Identify which cell holds the provided text, then report its (X, Y) central coordinate. 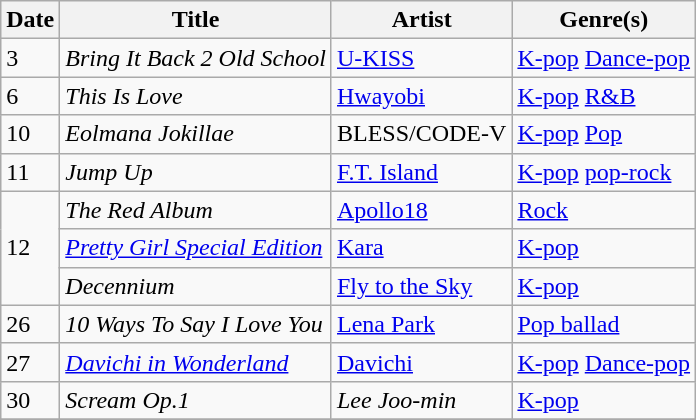
Lee Joo-min (421, 400)
Pretty Girl Special Edition (196, 248)
Apollo18 (421, 210)
Decennium (196, 286)
11 (30, 172)
3 (30, 58)
Kara (421, 248)
F.T. Island (421, 172)
10 (30, 134)
K-pop R&B (604, 96)
10 Ways To Say I Love You (196, 324)
Rock (604, 210)
Pop ballad (604, 324)
This Is Love (196, 96)
Hwayobi (421, 96)
Jump Up (196, 172)
Lena Park (421, 324)
6 (30, 96)
Title (196, 20)
12 (30, 248)
Eolmana Jokillae (196, 134)
27 (30, 362)
Genre(s) (604, 20)
26 (30, 324)
K-pop Pop (604, 134)
Artist (421, 20)
K-pop pop-rock (604, 172)
Fly to the Sky (421, 286)
Scream Op.1 (196, 400)
30 (30, 400)
Davichi in Wonderland (196, 362)
Davichi (421, 362)
BLESS/CODE-V (421, 134)
U-KISS (421, 58)
The Red Album (196, 210)
Bring It Back 2 Old School (196, 58)
Date (30, 20)
